Extract the [X, Y] coordinate from the center of the cell holding the provided text.  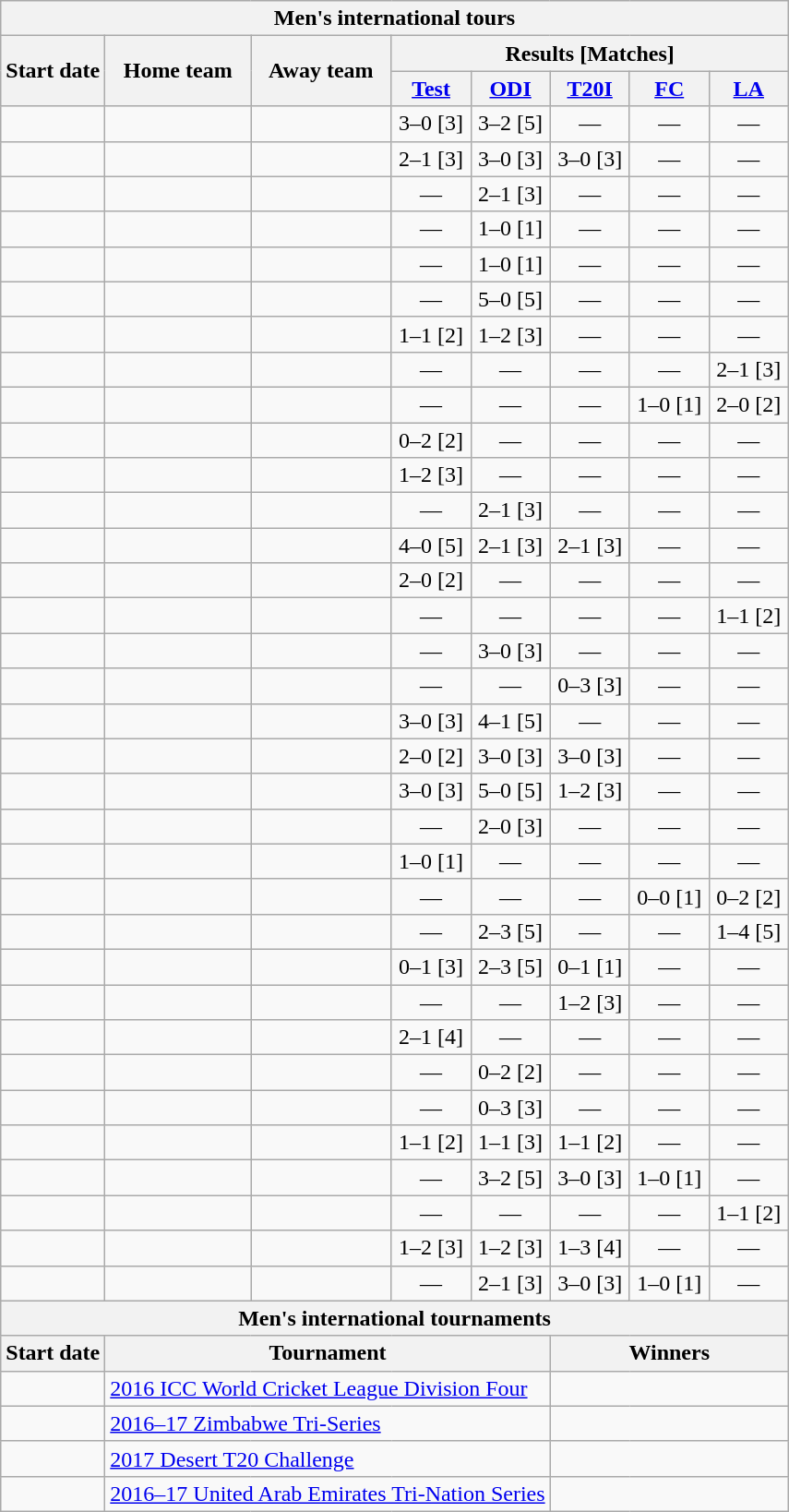
2016–17 Zimbabwe Tri-Series [328, 1423]
Test [431, 89]
Men's international tours [395, 18]
1–3 [4] [590, 1248]
2016–17 United Arab Emirates Tri-Nation Series [328, 1494]
T20I [590, 89]
0–0 [1] [669, 896]
0–1 [3] [431, 966]
Results [Matches] [590, 54]
Winners [669, 1353]
4–0 [5] [431, 546]
Home team [178, 71]
Tournament [328, 1353]
Away team [321, 71]
ODI [510, 89]
LA [748, 89]
Men's international tournaments [395, 1318]
4–1 [5] [510, 721]
2–0 [3] [510, 826]
1–1 [3] [510, 1143]
1–4 [5] [748, 931]
FC [669, 89]
2017 Desert T20 Challenge [328, 1458]
2–1 [4] [431, 1038]
2016 ICC World Cricket League Division Four [328, 1388]
0–1 [1] [590, 966]
